Determine the (X, Y) coordinate at the center of the cell enclosing the given text.  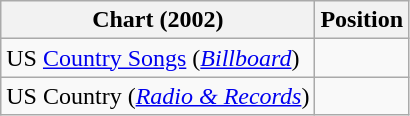
US Country (Radio & Records) (158, 96)
US Country Songs (Billboard) (158, 58)
Position (362, 20)
Chart (2002) (158, 20)
